Scan for the cell matching the given text and deliver its [X, Y] coordinate at center. 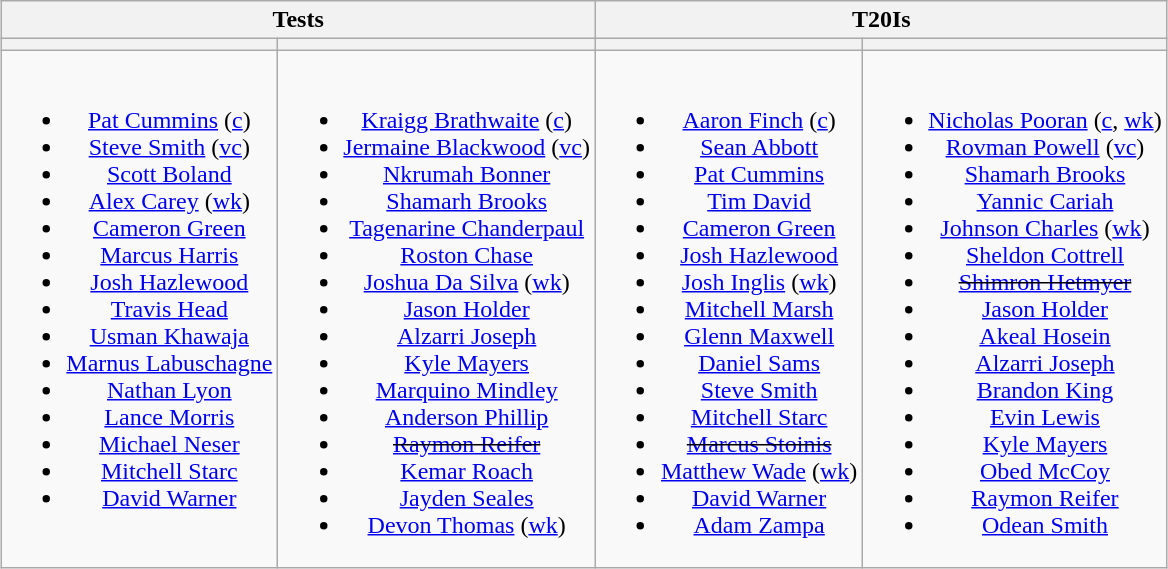
Tests [298, 20]
T20Is [881, 20]
